Output the [x, y] coordinate of the center of the cell containing the given text.  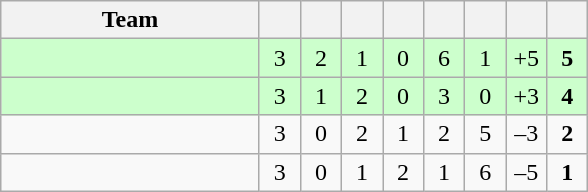
–5 [526, 172]
–3 [526, 134]
+3 [526, 96]
+5 [526, 58]
Team [130, 20]
4 [568, 96]
